Output the (x, y) coordinate of the center of the cell containing the given text.  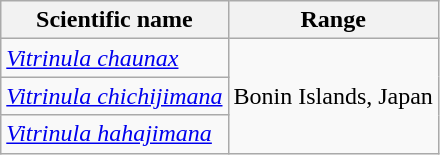
Vitrinula hahajimana (114, 134)
Scientific name (114, 20)
Range (333, 20)
Vitrinula chaunax (114, 58)
Bonin Islands, Japan (333, 96)
Vitrinula chichijimana (114, 96)
